Provide the [x, y] coordinate of the cell's center where the given text is located.  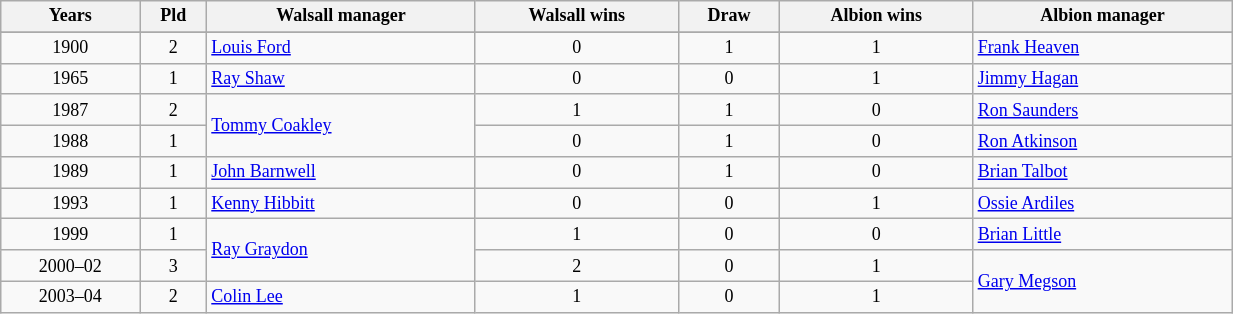
Ron Saunders [1102, 110]
Ossie Ardiles [1102, 204]
Gary Megson [1102, 281]
1987 [70, 110]
Ray Shaw [341, 78]
Years [70, 16]
Tommy Coakley [341, 125]
1988 [70, 140]
Walsall manager [341, 16]
1965 [70, 78]
2000–02 [70, 266]
Draw [729, 16]
Ray Graydon [341, 250]
Albion manager [1102, 16]
John Barnwell [341, 172]
Albion wins [876, 16]
Colin Lee [341, 296]
Jimmy Hagan [1102, 78]
1993 [70, 204]
Walsall wins [577, 16]
Kenny Hibbitt [341, 204]
Frank Heaven [1102, 48]
1989 [70, 172]
Ron Atkinson [1102, 140]
1999 [70, 234]
Pld [174, 16]
3 [174, 266]
Brian Little [1102, 234]
2003–04 [70, 296]
Brian Talbot [1102, 172]
1900 [70, 48]
Louis Ford [341, 48]
